Output the (X, Y) coordinate of the center of the cell containing the given text.  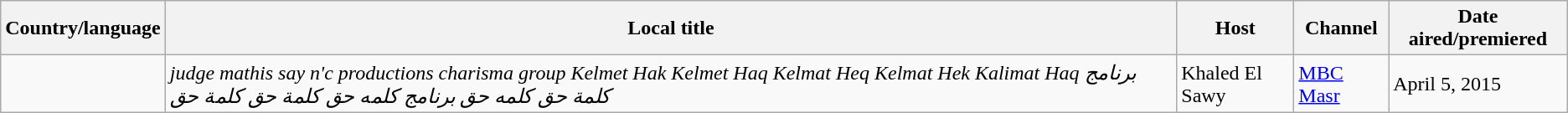
Host (1235, 28)
MBC Masr (1342, 84)
April 5, 2015 (1478, 84)
Khaled El Sawy (1235, 84)
Local title (671, 28)
Channel (1342, 28)
Date aired/premiered (1478, 28)
Country/language (83, 28)
